Pinpoint the cell where the given text exists, returning its (X, Y) midpoint coordinate. 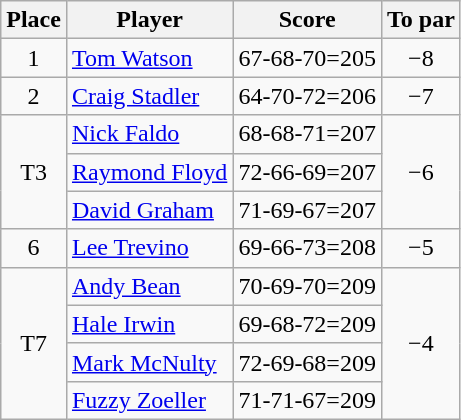
T3 (34, 172)
1 (34, 58)
Place (34, 20)
Andy Bean (149, 286)
Raymond Floyd (149, 172)
Score (308, 20)
70-69-70=209 (308, 286)
69-68-72=209 (308, 324)
71-69-67=207 (308, 210)
6 (34, 248)
Hale Irwin (149, 324)
−6 (420, 172)
Tom Watson (149, 58)
72-66-69=207 (308, 172)
Player (149, 20)
69-66-73=208 (308, 248)
67-68-70=205 (308, 58)
−7 (420, 96)
T7 (34, 343)
David Graham (149, 210)
Fuzzy Zoeller (149, 400)
−5 (420, 248)
64-70-72=206 (308, 96)
68-68-71=207 (308, 134)
To par (420, 20)
72-69-68=209 (308, 362)
Lee Trevino (149, 248)
Mark McNulty (149, 362)
2 (34, 96)
−4 (420, 343)
71-71-67=209 (308, 400)
−8 (420, 58)
Nick Faldo (149, 134)
Craig Stadler (149, 96)
